Output the [X, Y] coordinate of the center of the cell containing the given text.  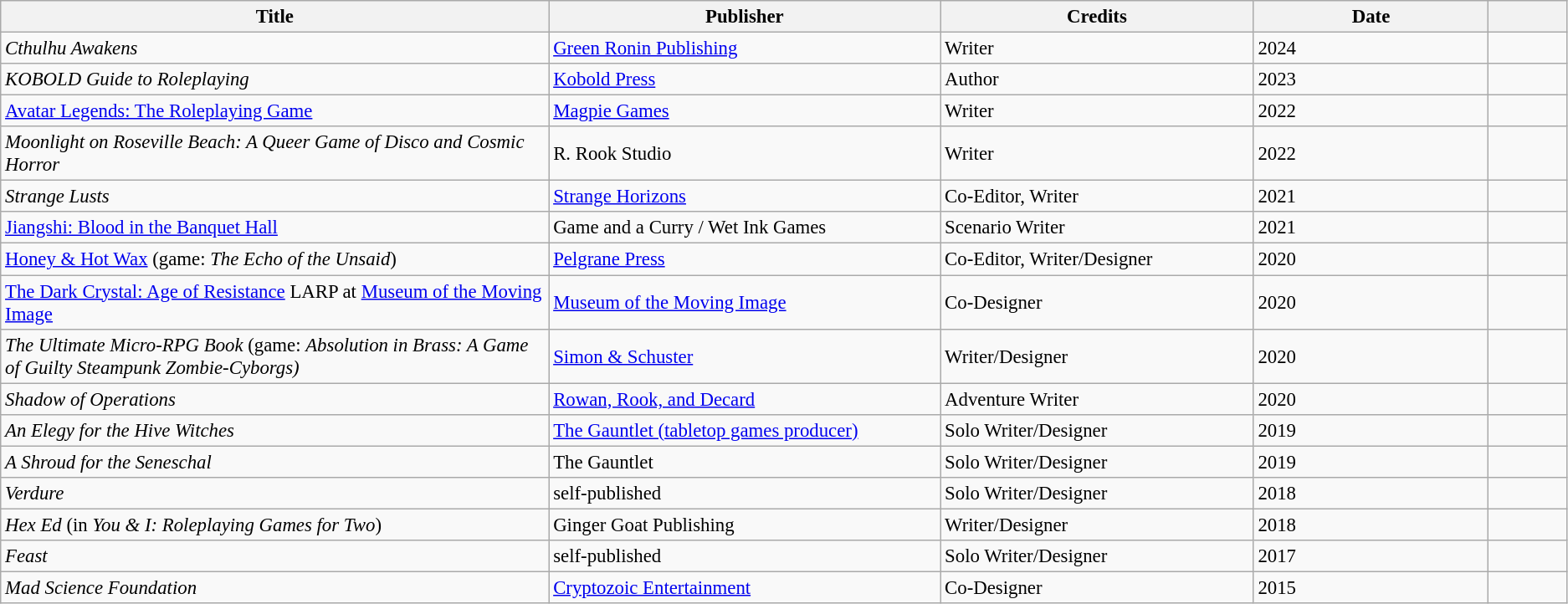
Jiangshi: Blood in the Banquet Hall [274, 228]
Date [1371, 17]
A Shroud for the Seneschal [274, 462]
Cthulhu Awakens [274, 49]
The Dark Crystal: Age of Resistance LARP at Museum of the Moving Image [274, 303]
Shadow of Operations [274, 399]
An Elegy for the Hive Witches [274, 430]
Museum of the Moving Image [745, 303]
Game and a Curry / Wet Ink Games [745, 228]
Rowan, Rook, and Decard [745, 399]
Kobold Press [745, 79]
Verdure [274, 494]
The Ultimate Micro-RPG Book (game: Absolution in Brass: A Game of Guilty Steampunk Zombie-Cyborgs) [274, 356]
Simon & Schuster [745, 356]
Ginger Goat Publishing [745, 525]
Green Ronin Publishing [745, 49]
Author [1097, 79]
2023 [1371, 79]
Co-Editor, Writer/Designer [1097, 259]
R. Rook Studio [745, 154]
Publisher [745, 17]
Title [274, 17]
Strange Horizons [745, 197]
The Gauntlet [745, 462]
Strange Lusts [274, 197]
2015 [1371, 587]
Avatar Legends: The Roleplaying Game [274, 111]
Pelgrane Press [745, 259]
The Gauntlet (tabletop games producer) [745, 430]
Cryptozoic Entertainment [745, 587]
Hex Ed (in You & I: Roleplaying Games for Two) [274, 525]
KOBOLD Guide to Roleplaying [274, 79]
Co-Editor, Writer [1097, 197]
2024 [1371, 49]
Feast [274, 556]
2017 [1371, 556]
Moonlight on Roseville Beach: A Queer Game of Disco and Cosmic Horror [274, 154]
Magpie Games [745, 111]
Scenario Writer [1097, 228]
Mad Science Foundation [274, 587]
Credits [1097, 17]
Adventure Writer [1097, 399]
Honey & Hot Wax (game: The Echo of the Unsaid) [274, 259]
